Return the (x, y) coordinate for the center point of the cell that contains the specified text.  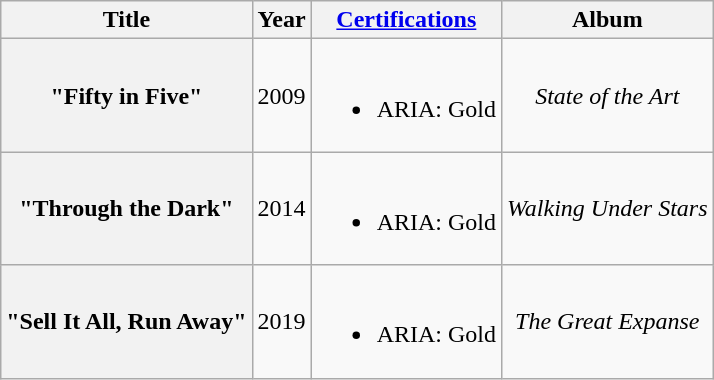
2014 (282, 208)
"Fifty in Five" (126, 96)
Album (608, 20)
State of the Art (608, 96)
2019 (282, 322)
"Sell It All, Run Away" (126, 322)
"Through the Dark" (126, 208)
Certifications (406, 20)
2009 (282, 96)
Walking Under Stars (608, 208)
Year (282, 20)
Title (126, 20)
The Great Expanse (608, 322)
